Return the [x, y] coordinate for the center point of the cell that contains the specified text.  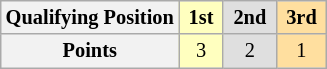
Qualifying Position [90, 17]
2 [250, 51]
1st [202, 17]
3 [202, 51]
Points [90, 51]
1 [301, 51]
2nd [250, 17]
3rd [301, 17]
